Locate the cell with the specified text and output its (x, y) center coordinate. 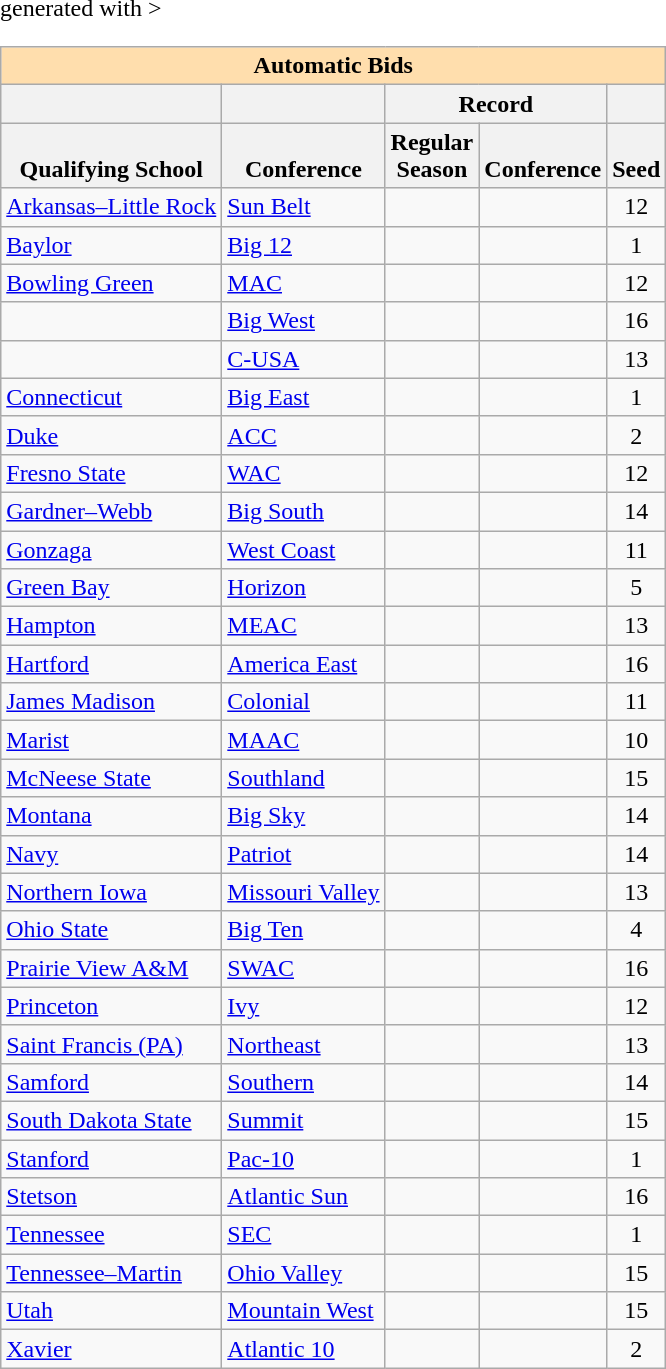
Arkansas–Little Rock (112, 207)
Princeton (112, 1006)
Big South (304, 511)
Baylor (112, 245)
5 (636, 588)
MAAC (304, 740)
West Coast (304, 549)
Colonial (304, 702)
Stanford (112, 1159)
Sun Belt (304, 207)
Ivy (304, 1006)
C-USA (304, 359)
Big West (304, 321)
Summit (304, 1120)
WAC (304, 473)
Navy (112, 854)
Seed (636, 156)
Connecticut (112, 397)
Fresno State (112, 473)
America East (304, 664)
Stetson (112, 1197)
4 (636, 930)
MEAC (304, 626)
Big Sky (304, 816)
Horizon (304, 588)
Bowling Green (112, 283)
Duke (112, 435)
Mountain West (304, 1311)
Qualifying School (112, 156)
Tennessee (112, 1235)
Green Bay (112, 588)
Northeast (304, 1044)
Pac-10 (304, 1159)
SWAC (304, 968)
Marist (112, 740)
Big East (304, 397)
Tennessee–Martin (112, 1273)
Hampton (112, 626)
James Madison (112, 702)
Hartford (112, 664)
Atlantic Sun (304, 1197)
Southern (304, 1082)
ACC (304, 435)
SEC (304, 1235)
Automatic Bids (334, 66)
Big Ten (304, 930)
Record (496, 104)
Patriot (304, 854)
Regular Season (432, 156)
Northern Iowa (112, 892)
Atlantic 10 (304, 1349)
Southland (304, 778)
South Dakota State (112, 1120)
Ohio State (112, 930)
Xavier (112, 1349)
McNeese State (112, 778)
Montana (112, 816)
Saint Francis (PA) (112, 1044)
Prairie View A&M (112, 968)
10 (636, 740)
Big 12 (304, 245)
Utah (112, 1311)
MAC (304, 283)
Samford (112, 1082)
Missouri Valley (304, 892)
Gonzaga (112, 549)
Gardner–Webb (112, 511)
Ohio Valley (304, 1273)
